Extract the (x, y) coordinate from the center of the cell holding the provided text.  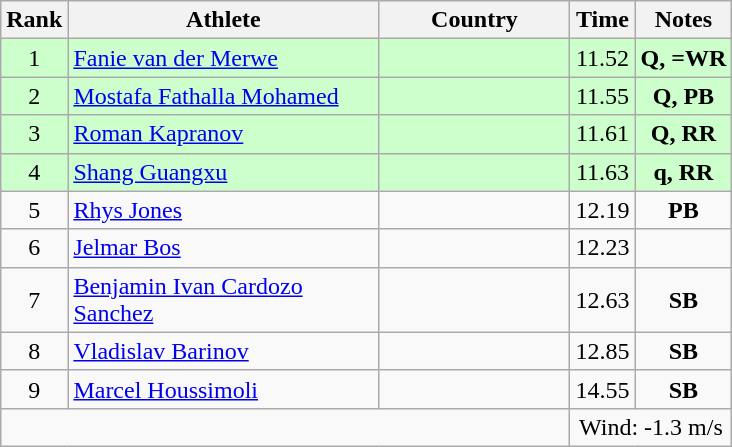
14.55 (602, 389)
Benjamin Ivan Cardozo Sanchez (224, 300)
11.61 (602, 134)
Q, =WR (684, 58)
Mostafa Fathalla Mohamed (224, 96)
11.55 (602, 96)
3 (34, 134)
Rhys Jones (224, 210)
11.52 (602, 58)
Notes (684, 20)
12.63 (602, 300)
8 (34, 351)
9 (34, 389)
7 (34, 300)
Time (602, 20)
q, RR (684, 172)
Marcel Houssimoli (224, 389)
Jelmar Bos (224, 248)
Q, PB (684, 96)
Wind: -1.3 m/s (651, 427)
6 (34, 248)
Country (474, 20)
4 (34, 172)
PB (684, 210)
5 (34, 210)
Vladislav Barinov (224, 351)
Athlete (224, 20)
12.19 (602, 210)
Fanie van der Merwe (224, 58)
Roman Kapranov (224, 134)
1 (34, 58)
11.63 (602, 172)
2 (34, 96)
Shang Guangxu (224, 172)
Q, RR (684, 134)
Rank (34, 20)
12.23 (602, 248)
12.85 (602, 351)
